Determine the (X, Y) coordinate at the center of the cell enclosing the given text.  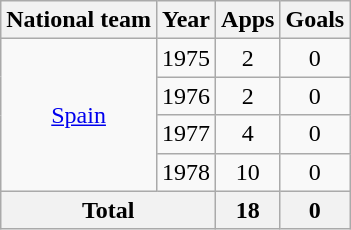
Total (108, 210)
10 (248, 172)
4 (248, 134)
18 (248, 210)
Apps (248, 20)
1975 (186, 58)
National team (79, 20)
Spain (79, 115)
1977 (186, 134)
1978 (186, 172)
1976 (186, 96)
Goals (315, 20)
Year (186, 20)
